For the text-containing cell, return its midpoint in (X, Y) coordinate format. 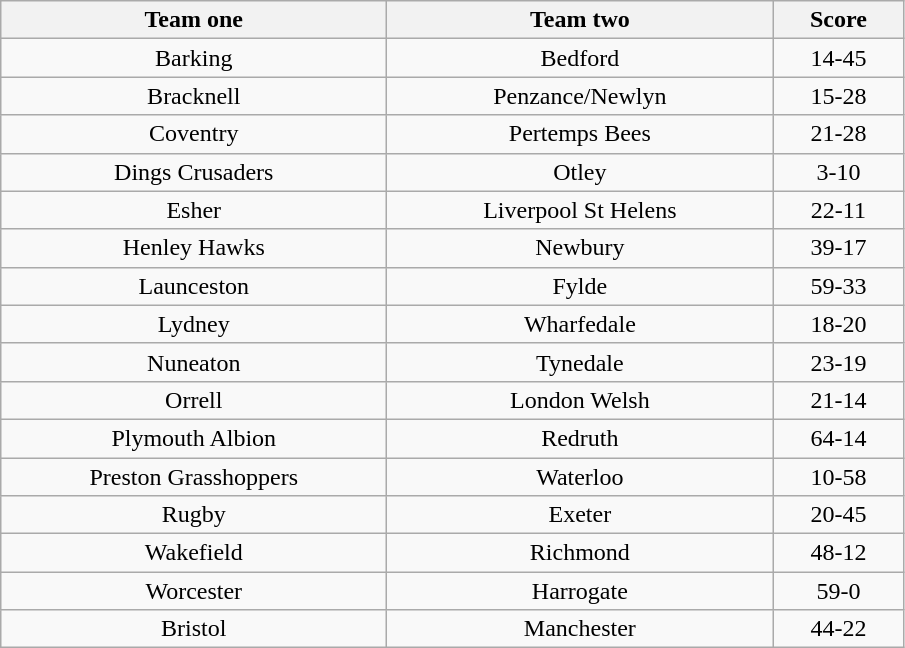
Tynedale (580, 362)
23-19 (838, 362)
Barking (194, 58)
14-45 (838, 58)
39-17 (838, 248)
59-0 (838, 591)
Penzance/Newlyn (580, 96)
44-22 (838, 629)
18-20 (838, 324)
21-14 (838, 400)
Pertemps Bees (580, 134)
Rugby (194, 515)
64-14 (838, 438)
Lydney (194, 324)
Bristol (194, 629)
Coventry (194, 134)
Henley Hawks (194, 248)
20-45 (838, 515)
Preston Grasshoppers (194, 477)
Dings Crusaders (194, 172)
Nuneaton (194, 362)
Exeter (580, 515)
Launceston (194, 286)
Redruth (580, 438)
Worcester (194, 591)
Waterloo (580, 477)
Team two (580, 20)
Fylde (580, 286)
Orrell (194, 400)
Wharfedale (580, 324)
Team one (194, 20)
Wakefield (194, 553)
22-11 (838, 210)
Otley (580, 172)
15-28 (838, 96)
Score (838, 20)
Bedford (580, 58)
Esher (194, 210)
59-33 (838, 286)
Newbury (580, 248)
Liverpool St Helens (580, 210)
Richmond (580, 553)
21-28 (838, 134)
Plymouth Albion (194, 438)
Harrogate (580, 591)
10-58 (838, 477)
3-10 (838, 172)
London Welsh (580, 400)
Manchester (580, 629)
Bracknell (194, 96)
48-12 (838, 553)
